For the text-containing cell, return its midpoint in (x, y) coordinate format. 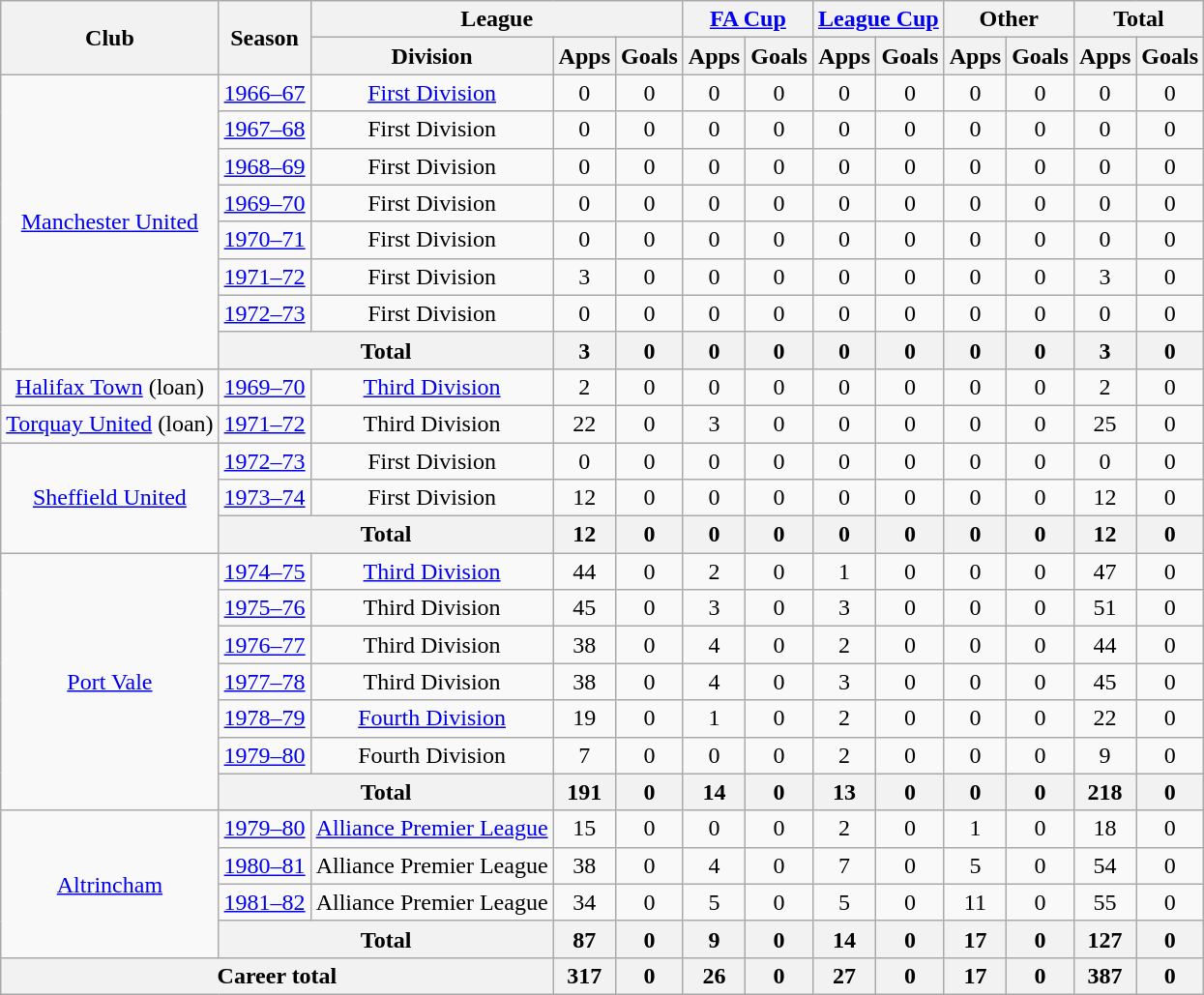
1967–68 (265, 130)
Season (265, 38)
Other (1009, 19)
Career total (277, 976)
Torquay United (loan) (110, 424)
387 (1104, 976)
FA Cup (748, 19)
51 (1104, 608)
1980–81 (265, 865)
25 (1104, 424)
Altrincham (110, 884)
87 (584, 939)
Club (110, 38)
League Cup (878, 19)
League (497, 19)
317 (584, 976)
13 (843, 792)
1973–74 (265, 498)
15 (584, 829)
1975–76 (265, 608)
1981–82 (265, 902)
1974–75 (265, 571)
19 (584, 718)
47 (1104, 571)
1970–71 (265, 240)
27 (843, 976)
34 (584, 902)
54 (1104, 865)
1968–69 (265, 166)
1976–77 (265, 645)
Port Vale (110, 682)
11 (975, 902)
1977–78 (265, 682)
55 (1104, 902)
Manchester United (110, 221)
18 (1104, 829)
218 (1104, 792)
1978–79 (265, 718)
Sheffield United (110, 498)
127 (1104, 939)
26 (714, 976)
191 (584, 792)
1966–67 (265, 93)
Halifax Town (loan) (110, 387)
Division (431, 56)
